Scan for the cell matching the given text and deliver its [x, y] coordinate at center. 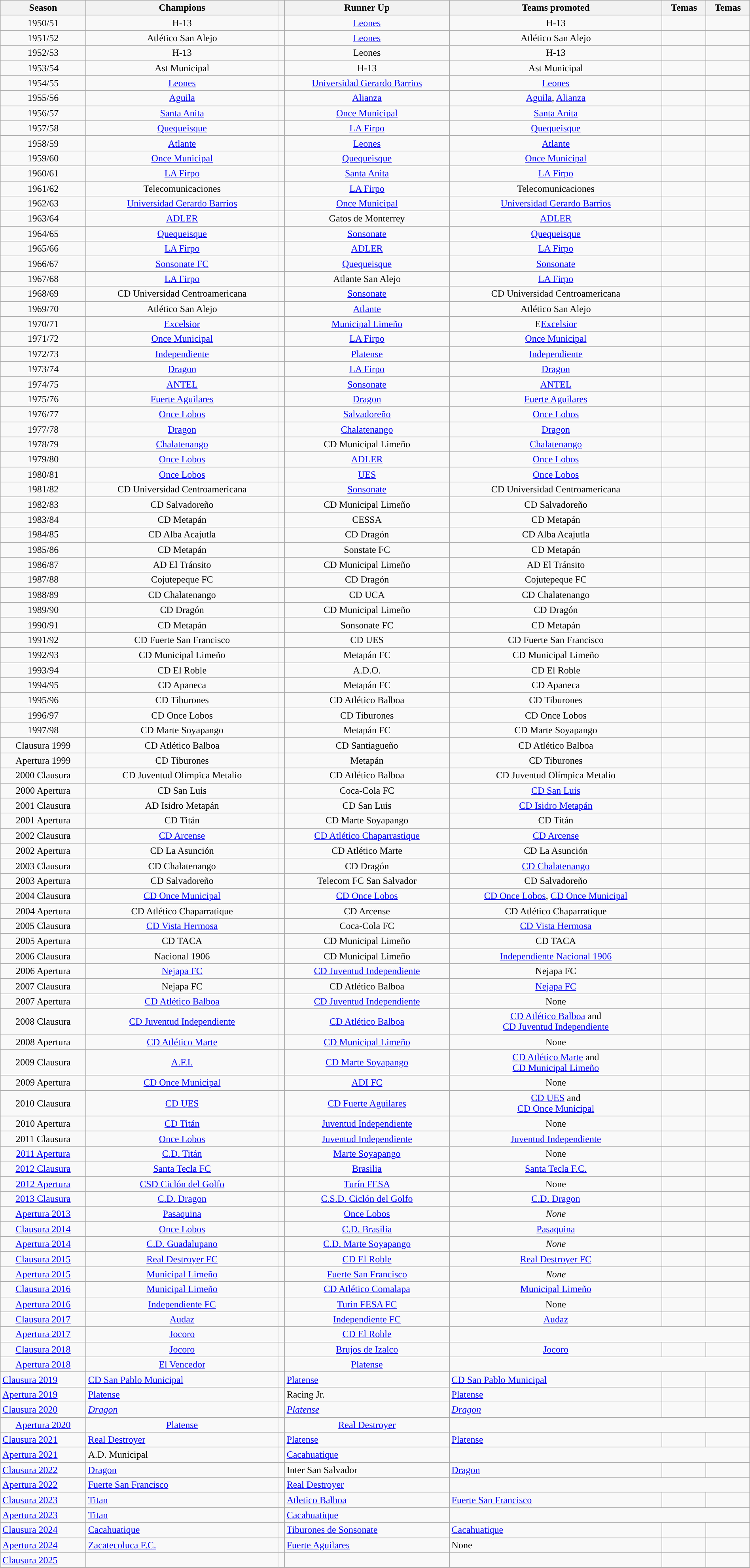
2001 Clausura [43, 806]
Clausura 2018 [43, 1349]
1987/88 [43, 580]
Champions [182, 8]
CD Juventud Olimpica Metalio [182, 775]
1952/53 [43, 53]
1969/70 [43, 309]
Apertura 2020 [43, 1425]
2008 Apertura [43, 1042]
2005 Clausura [43, 926]
2000 Apertura [43, 791]
A.D.O. [367, 670]
1968/69 [43, 294]
CSD Ciclón del Golfo [182, 1184]
Clausura 2024 [43, 1530]
2011 Clausura [43, 1139]
1951/52 [43, 38]
UES [367, 475]
2004 Apertura [43, 911]
CD Juventud Olímpica Metalio [556, 775]
2009 Apertura [43, 1083]
CD Isidro Metapán [556, 806]
1955/56 [43, 98]
1981/82 [43, 490]
1970/71 [43, 324]
1977/78 [43, 429]
2007 Apertura [43, 1001]
CD Atlético Balboa and CD Juventud Independiente [556, 1022]
Clausura 2021 [43, 1440]
Apertura 2021 [43, 1455]
ADI FC [367, 1083]
A.F.I. [182, 1062]
2006 Clausura [43, 956]
1962/63 [43, 204]
CD Atlético Marte and CD Municipal Limeño [556, 1062]
C.D. Brasilia [367, 1229]
Apertura 2024 [43, 1545]
2005 Apertura [43, 941]
Tiburones de Sonsonate [367, 1530]
C.S.D. Ciclón del Golfo [367, 1199]
2003 Clausura [43, 866]
2011 Apertura [43, 1154]
C.D. Marte Soyapango [367, 1244]
El Vencedor [182, 1364]
1965/66 [43, 249]
1982/83 [43, 505]
1974/75 [43, 384]
1993/94 [43, 670]
2012 Apertura [43, 1184]
Brujos de Izalco [367, 1349]
2007 Clausura [43, 986]
2002 Apertura [43, 851]
Runner Up [367, 8]
1958/59 [43, 143]
1985/86 [43, 550]
1984/85 [43, 535]
1983/84 [43, 520]
Atlante San Alejo [367, 279]
1973/74 [43, 369]
2010 Clausura [43, 1103]
1986/87 [43, 565]
Apertura 2014 [43, 1244]
2009 Clausura [43, 1062]
Clausura 1999 [43, 745]
1964/65 [43, 234]
CD UCA [367, 595]
2012 Clausura [43, 1169]
Clausura 2017 [43, 1319]
2010 Apertura [43, 1124]
2008 Clausura [43, 1022]
Clausura 2014 [43, 1229]
Salvadoreño [367, 414]
Zacatecoluca F.C. [182, 1545]
2002 Clausura [43, 836]
Apertura 2015 [43, 1274]
Santa Tecla F.C. [556, 1169]
CD Once Lobos, CD Once Municipal [556, 896]
1989/90 [43, 610]
Brasilia [367, 1169]
Apertura 2016 [43, 1304]
1954/55 [43, 83]
Turín FESA [367, 1184]
C.D. Titán [182, 1154]
1972/73 [43, 354]
1950/51 [43, 23]
1960/61 [43, 173]
Sonstate FC [367, 550]
Apertura 2023 [43, 1515]
Aguila, Alianza [556, 98]
1976/77 [43, 414]
1978/79 [43, 444]
1980/81 [43, 475]
1988/89 [43, 595]
Clausura 2025 [43, 1560]
CD Atlético Comalapa [367, 1289]
Season [43, 8]
1961/62 [43, 189]
Gatos de Monterrey [367, 219]
Atletico Balboa [367, 1500]
Nacional 1906 [182, 956]
CESSA [367, 520]
AD Isidro Metapán [182, 806]
Apertura 2022 [43, 1485]
C.D. Guadalupano [182, 1244]
1990/91 [43, 625]
2000 Clausura [43, 775]
CD Atlético Chaparrastique [367, 836]
1963/64 [43, 219]
1966/67 [43, 264]
Racing Jr. [367, 1394]
CD UES and CD Once Municipal [556, 1103]
2001 Apertura [43, 821]
Clausura 2022 [43, 1470]
1995/96 [43, 700]
2006 Apertura [43, 971]
Clausura 2020 [43, 1409]
A.D. Municipal [182, 1455]
Teams promoted [556, 8]
Apertura 2019 [43, 1394]
Apertura 2018 [43, 1364]
2004 Clausura [43, 896]
2003 Apertura [43, 881]
1957/58 [43, 128]
Marte Soyapango [367, 1154]
2013 Clausura [43, 1199]
1975/76 [43, 399]
Telecom FC San Salvador [367, 881]
Apertura 2013 [43, 1214]
Clausura 2019 [43, 1379]
1971/72 [43, 339]
Clausura 2023 [43, 1500]
Inter San Salvador [367, 1470]
1979/80 [43, 460]
1967/68 [43, 279]
CD Santiagueño [367, 745]
1956/57 [43, 113]
EExcelsior [556, 324]
Apertura 1999 [43, 760]
1997/98 [43, 730]
Apertura 2017 [43, 1334]
1991/92 [43, 640]
Santa Tecla FC [182, 1169]
Aguila [182, 98]
1959/60 [43, 158]
CD Fuerte Aguilares [367, 1103]
Clausura 2015 [43, 1259]
Clausura 2016 [43, 1289]
Independiente Nacional 1906 [556, 956]
1953/54 [43, 68]
Metapán [367, 760]
Turin FESA FC [367, 1304]
Excelsior [182, 324]
1992/93 [43, 655]
1994/95 [43, 685]
1996/97 [43, 715]
Alianza [367, 98]
